Provide the (X, Y) coordinate of the cell's center where the given text is located.  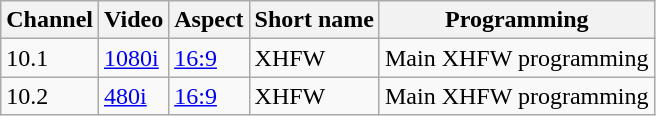
Aspect (209, 20)
480i (134, 96)
1080i (134, 58)
10.1 (50, 58)
10.2 (50, 96)
Channel (50, 20)
Programming (516, 20)
Video (134, 20)
Short name (314, 20)
